Capture the cell that displays the provided text and extract its (X, Y) central coordinate. 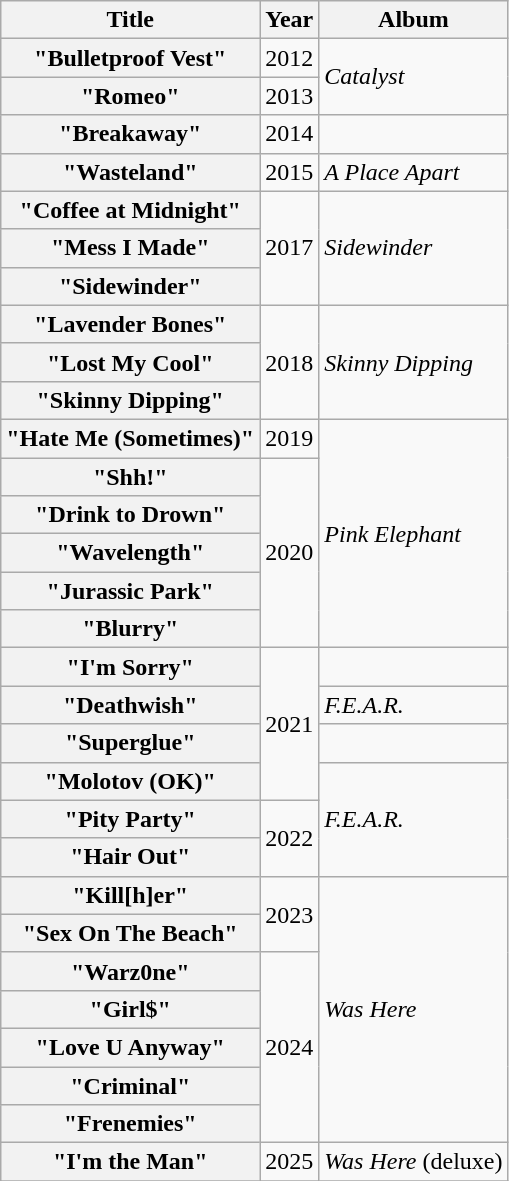
Title (130, 20)
"Wasteland" (130, 172)
"Mess I Made" (130, 248)
"Sidewinder" (130, 286)
"Lavender Bones" (130, 324)
"Skinny Dipping" (130, 400)
"I'm Sorry" (130, 667)
"Drink to Drown" (130, 515)
"Pity Party" (130, 819)
Was Here (deluxe) (414, 1162)
"Romeo" (130, 96)
"Shh!" (130, 477)
"Love U Anyway" (130, 1047)
2024 (290, 1047)
"I'm the Man" (130, 1162)
"Deathwish" (130, 705)
2017 (290, 248)
Catalyst (414, 77)
2014 (290, 134)
2015 (290, 172)
"Hair Out" (130, 857)
"Molotov (OK)" (130, 781)
"Criminal" (130, 1085)
"Sex On The Beach" (130, 933)
"Hate Me (Sometimes)" (130, 438)
Pink Elephant (414, 533)
2019 (290, 438)
"Blurry" (130, 629)
2021 (290, 724)
2018 (290, 362)
2023 (290, 914)
"Warz0ne" (130, 971)
"Lost My Cool" (130, 362)
2020 (290, 553)
Sidewinder (414, 248)
"Bulletproof Vest" (130, 58)
"Breakaway" (130, 134)
"Frenemies" (130, 1124)
"Superglue" (130, 743)
"Wavelength" (130, 553)
Was Here (414, 1009)
2012 (290, 58)
"Kill[h]er" (130, 895)
"Coffee at Midnight" (130, 210)
Year (290, 20)
Skinny Dipping (414, 362)
"Jurassic Park" (130, 591)
2025 (290, 1162)
A Place Apart (414, 172)
"Girl$" (130, 1009)
2013 (290, 96)
2022 (290, 838)
Album (414, 20)
